Capture the cell that displays the provided text and extract its [X, Y] central coordinate. 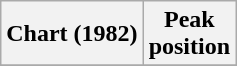
Chart (1982) [72, 34]
Peakposition [189, 34]
